Capture the cell that displays the provided text and extract its [X, Y] central coordinate. 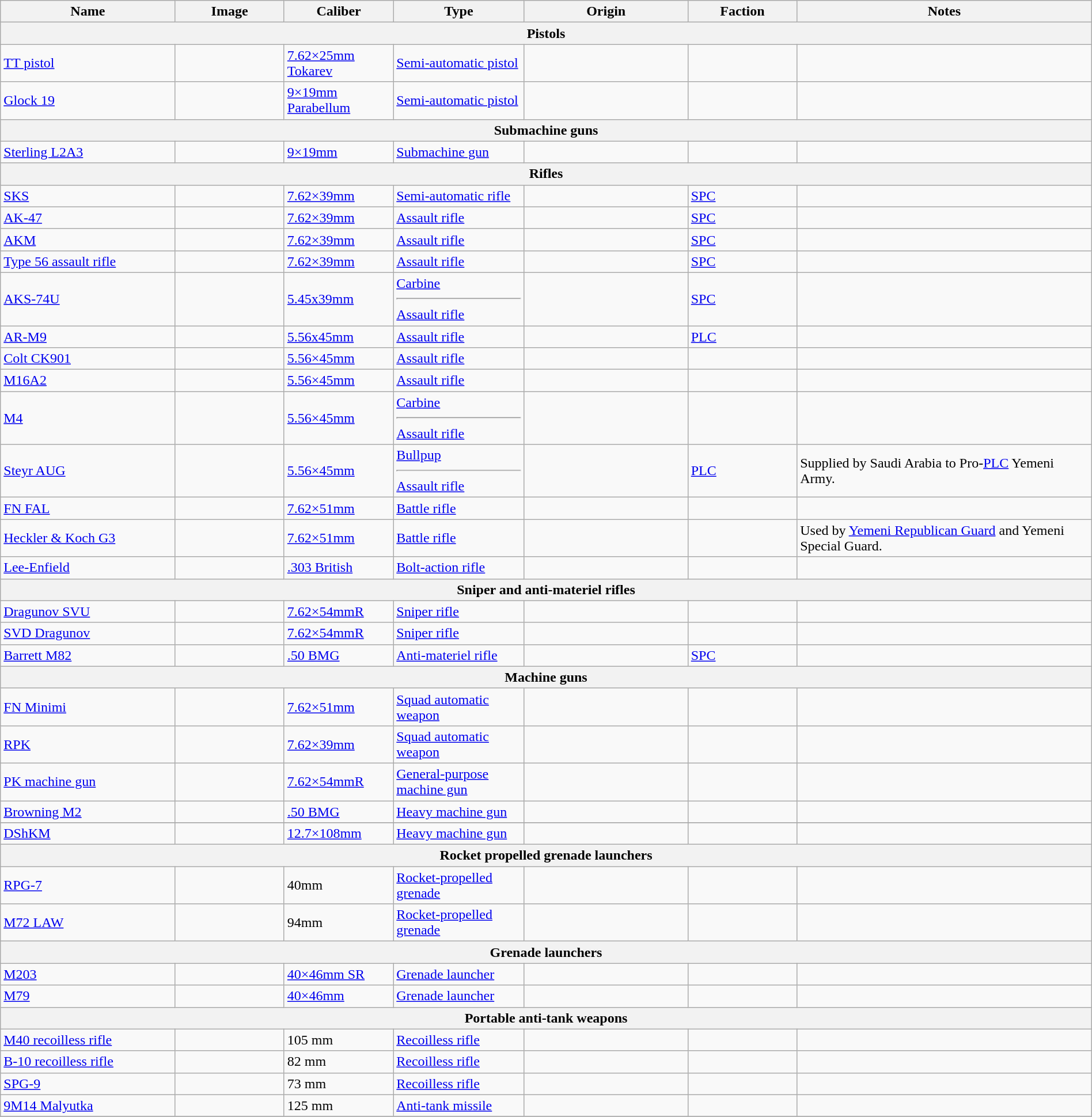
SKS [88, 196]
9M14 Malyutka [88, 1105]
TT pistol [88, 63]
M16A2 [88, 381]
Caliber [339, 12]
94mm [339, 922]
DShKM [88, 834]
Browning M2 [88, 811]
Barrett M82 [88, 655]
AKM [88, 240]
Bolt-action rifle [458, 568]
M4 [88, 418]
PK machine gun [88, 782]
7.62×25mm Tokarev [339, 63]
Supplied by Saudi Arabia to Pro-PLC Yemeni Army. [945, 471]
Pistols [546, 33]
AK-47 [88, 218]
M72 LAW [88, 922]
Anti-tank missile [458, 1105]
FN FAL [88, 508]
Sterling L2A3 [88, 152]
40×46mm [339, 996]
Faction [742, 12]
M79 [88, 996]
B-10 recoilless rifle [88, 1062]
Steyr AUG [88, 471]
Submachine gun [458, 152]
9×19mm [339, 152]
Type [458, 12]
5.56x45mm [339, 337]
AKS-74U [88, 299]
Origin [606, 12]
82 mm [339, 1062]
Rifles [546, 174]
Anti-materiel rifle [458, 655]
Lee-Enfield [88, 568]
M40 recoilless rifle [88, 1040]
SVD Dragunov [88, 633]
SPG-9 [88, 1084]
9×19mm Parabellum [339, 100]
RPK [88, 744]
Name [88, 12]
.303 British [339, 568]
Sniper and anti-materiel rifles [546, 590]
Used by Yemeni Republican Guard and Yemeni Special Guard. [945, 538]
Heckler & Koch G3 [88, 538]
73 mm [339, 1084]
Semi-automatic rifle [458, 196]
125 mm [339, 1105]
Rocket propelled grenade launchers [546, 856]
5.45x39mm [339, 299]
Image [229, 12]
40mm [339, 886]
Notes [945, 12]
Machine guns [546, 677]
40×46mm SR [339, 974]
Portable anti-tank weapons [546, 1018]
Type 56 assault rifle [88, 261]
Grenade launchers [546, 952]
M203 [88, 974]
FN Minimi [88, 707]
Glock 19 [88, 100]
Dragunov SVU [88, 611]
BullpupAssault rifle [458, 471]
12.7×108mm [339, 834]
105 mm [339, 1040]
RPG-7 [88, 886]
Colt CK901 [88, 359]
Submachine guns [546, 130]
AR-M9 [88, 337]
General-purpose machine gun [458, 782]
